For the text-containing cell, return its midpoint in (x, y) coordinate format. 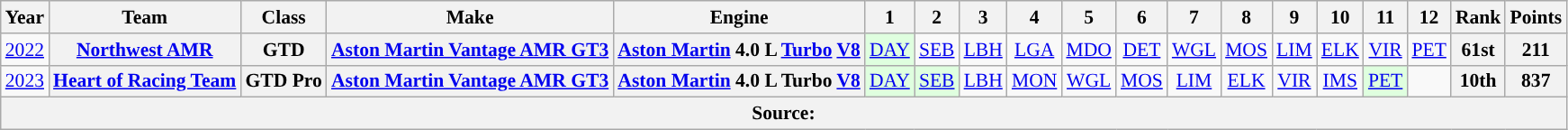
6 (1141, 17)
2022 (25, 50)
4 (1035, 17)
Points (1536, 17)
2023 (25, 81)
Engine (739, 17)
61st (1478, 50)
IMS (1340, 81)
1 (889, 17)
DET (1141, 50)
Make (470, 17)
7 (1194, 17)
211 (1536, 50)
MDO (1089, 50)
10 (1340, 17)
Year (25, 17)
8 (1246, 17)
9 (1294, 17)
Team (144, 17)
5 (1089, 17)
12 (1429, 17)
Northwest AMR (144, 50)
Rank (1478, 17)
Source: (783, 114)
11 (1386, 17)
10th (1478, 81)
2 (937, 17)
GTD (283, 50)
MON (1035, 81)
3 (983, 17)
GTD Pro (283, 81)
Heart of Racing Team (144, 81)
837 (1536, 81)
Class (283, 17)
LGA (1035, 50)
